Identify which cell holds the provided text, then report its (X, Y) central coordinate. 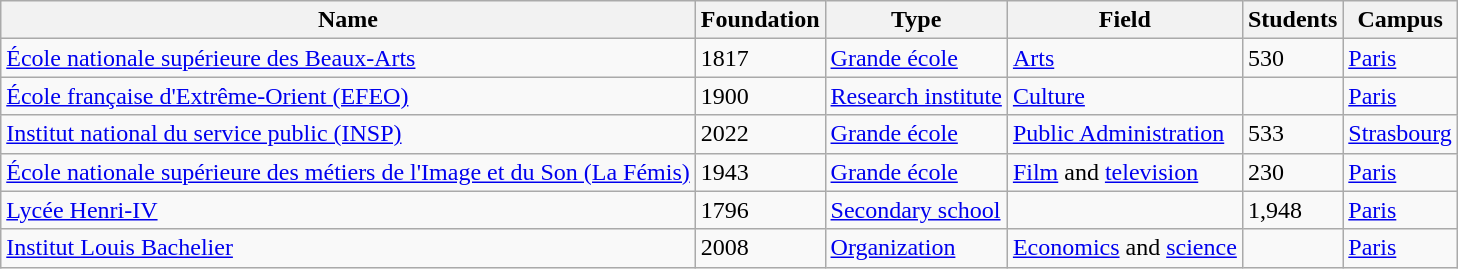
Arts (1124, 58)
230 (1292, 172)
Lycée Henri-IV (348, 210)
1900 (760, 96)
Field (1124, 20)
Culture (1124, 96)
533 (1292, 134)
Campus (1400, 20)
École nationale supérieure des Beaux-Arts (348, 58)
Type (916, 20)
Research institute (916, 96)
Institut national du service public (INSP) (348, 134)
Film and television (1124, 172)
Secondary school (916, 210)
École nationale supérieure des métiers de l'Image et du Son (La Fémis) (348, 172)
530 (1292, 58)
Foundation (760, 20)
1,948 (1292, 210)
École française d'Extrême-Orient (EFEO) (348, 96)
Organization (916, 248)
1796 (760, 210)
Public Administration (1124, 134)
Institut Louis Bachelier (348, 248)
Economics and science (1124, 248)
2008 (760, 248)
1943 (760, 172)
Strasbourg (1400, 134)
Name (348, 20)
2022 (760, 134)
Students (1292, 20)
1817 (760, 58)
